Capture the cell that displays the provided text and extract its [X, Y] central coordinate. 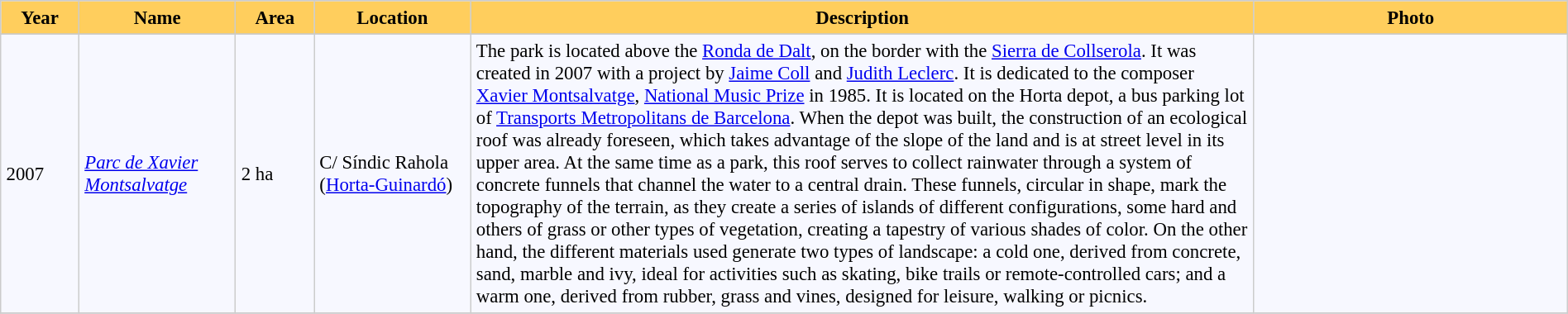
Year [40, 17]
C/ Síndic Rahola (Horta-Guinardó) [392, 174]
Area [275, 17]
Photo [1411, 17]
2 ha [275, 174]
Parc de Xavier Montsalvatge [157, 174]
Location [392, 17]
Name [157, 17]
Description [862, 17]
2007 [40, 174]
